Identify which cell holds the provided text, then report its [X, Y] central coordinate. 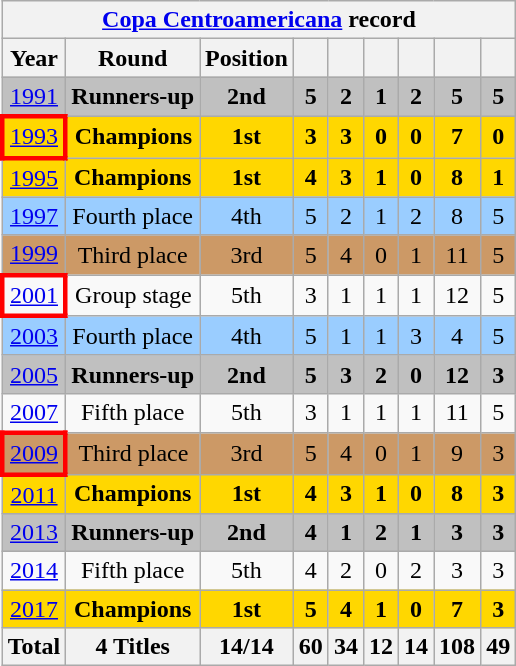
49 [498, 647]
2013 [34, 533]
2014 [34, 571]
2005 [34, 374]
2003 [34, 336]
9 [458, 454]
60 [310, 647]
Total [34, 647]
Copa Centroamericana record [258, 20]
1997 [34, 216]
14 [416, 647]
2017 [34, 609]
1991 [34, 97]
2009 [34, 454]
34 [346, 647]
108 [458, 647]
Group stage [133, 296]
1995 [34, 178]
14/14 [247, 647]
Round [133, 58]
2001 [34, 296]
2011 [34, 494]
2007 [34, 413]
4 Titles [133, 647]
1999 [34, 255]
Position [247, 58]
Year [34, 58]
1993 [34, 136]
